Search for the cell housing the specified text and yield its (x, y) center coordinate. 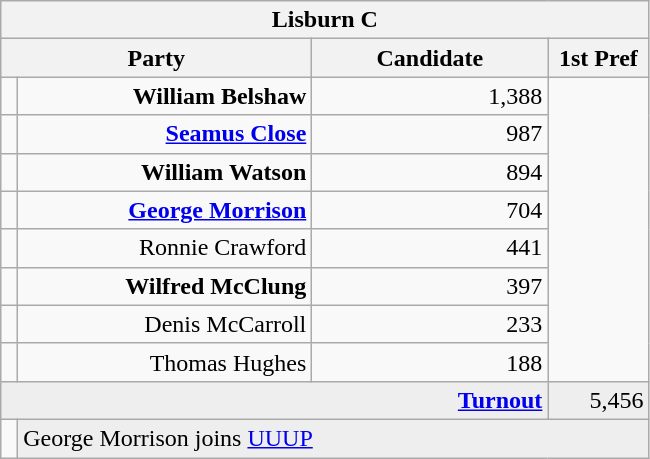
Seamus Close (165, 134)
441 (430, 248)
397 (430, 286)
William Belshaw (165, 96)
George Morrison joins UUUP (334, 438)
William Watson (165, 172)
1st Pref (598, 58)
987 (430, 134)
Denis McCarroll (165, 324)
1,388 (430, 96)
Party (156, 58)
5,456 (598, 400)
Wilfred McClung (165, 286)
Candidate (430, 58)
188 (430, 362)
894 (430, 172)
704 (430, 210)
Ronnie Crawford (165, 248)
Turnout (274, 400)
Lisburn C (325, 20)
George Morrison (165, 210)
233 (430, 324)
Thomas Hughes (165, 362)
